For the text-containing cell, return its midpoint in (X, Y) coordinate format. 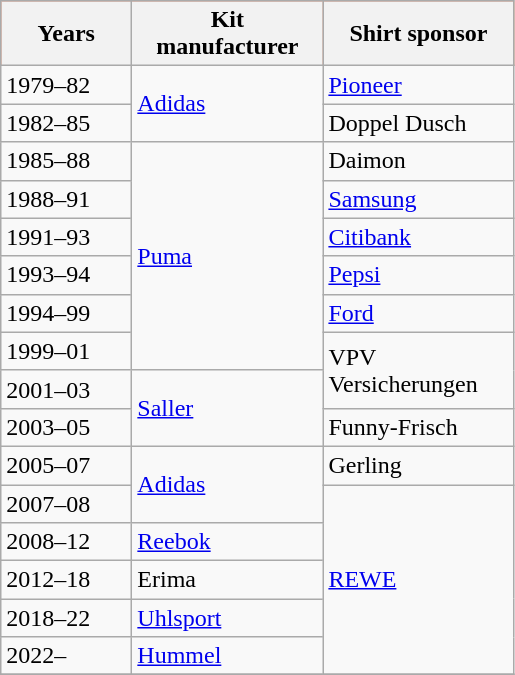
VPV Versicherungen (418, 370)
1991–93 (66, 237)
Doppel Dusch (418, 123)
Citibank (418, 237)
1982–85 (66, 123)
2012–18 (66, 580)
2022– (66, 656)
Years (66, 34)
Shirt sponsor (418, 34)
1994–99 (66, 313)
2005–07 (66, 465)
Saller (228, 408)
Reebok (228, 542)
Pioneer (418, 85)
1999–01 (66, 351)
1985–88 (66, 161)
2007–08 (66, 503)
2018–22 (66, 618)
Samsung (418, 199)
Ford (418, 313)
Funny-Frisch (418, 427)
1988–91 (66, 199)
1993–94 (66, 275)
Pepsi (418, 275)
Puma (228, 256)
2001–03 (66, 389)
Erima (228, 580)
1979–82 (66, 85)
Uhlsport (228, 618)
Gerling (418, 465)
Kit manufacturer (228, 34)
2008–12 (66, 542)
Hummel (228, 656)
2003–05 (66, 427)
REWE (418, 579)
Daimon (418, 161)
